Return [x, y] of the center of cell containing provided text 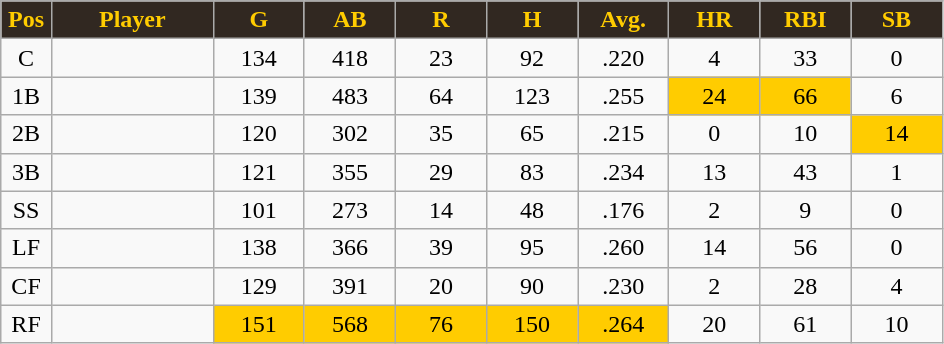
1B [26, 96]
1 [896, 172]
.255 [624, 96]
61 [806, 324]
418 [350, 58]
150 [532, 324]
.215 [624, 134]
.220 [624, 58]
39 [440, 248]
120 [258, 134]
G [258, 20]
29 [440, 172]
C [26, 58]
R [440, 20]
95 [532, 248]
RF [26, 324]
HR [714, 20]
33 [806, 58]
83 [532, 172]
92 [532, 58]
2B [26, 134]
Avg. [624, 20]
134 [258, 58]
AB [350, 20]
6 [896, 96]
SB [896, 20]
3B [26, 172]
48 [532, 210]
9 [806, 210]
.234 [624, 172]
302 [350, 134]
66 [806, 96]
391 [350, 286]
65 [532, 134]
151 [258, 324]
366 [350, 248]
.230 [624, 286]
64 [440, 96]
483 [350, 96]
24 [714, 96]
129 [258, 286]
43 [806, 172]
35 [440, 134]
121 [258, 172]
273 [350, 210]
Player [132, 20]
LF [26, 248]
56 [806, 248]
123 [532, 96]
.260 [624, 248]
23 [440, 58]
28 [806, 286]
CF [26, 286]
101 [258, 210]
90 [532, 286]
SS [26, 210]
355 [350, 172]
76 [440, 324]
13 [714, 172]
138 [258, 248]
.176 [624, 210]
568 [350, 324]
RBI [806, 20]
.264 [624, 324]
139 [258, 96]
Pos [26, 20]
H [532, 20]
